Return [x, y] of the center of cell containing provided text 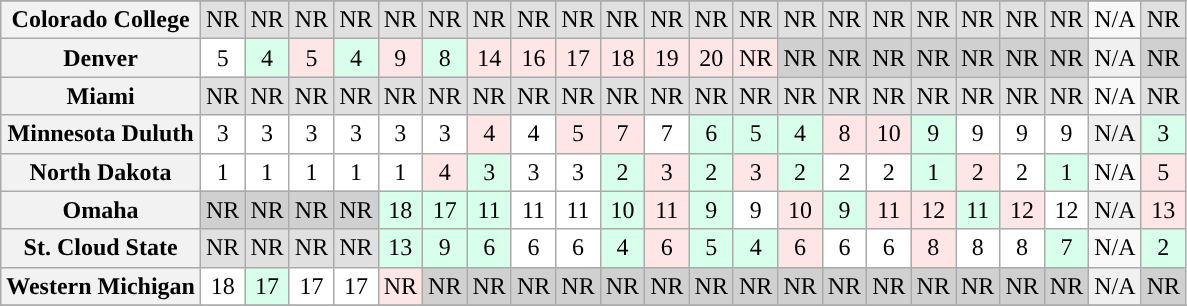
20 [711, 58]
Western Michigan [101, 286]
19 [667, 58]
Minnesota Duluth [101, 134]
Denver [101, 58]
St. Cloud State [101, 248]
Colorado College [101, 20]
Omaha [101, 210]
14 [489, 58]
Miami [101, 96]
North Dakota [101, 172]
16 [533, 58]
